Return the [X, Y] coordinate for the center point of the cell that contains the specified text.  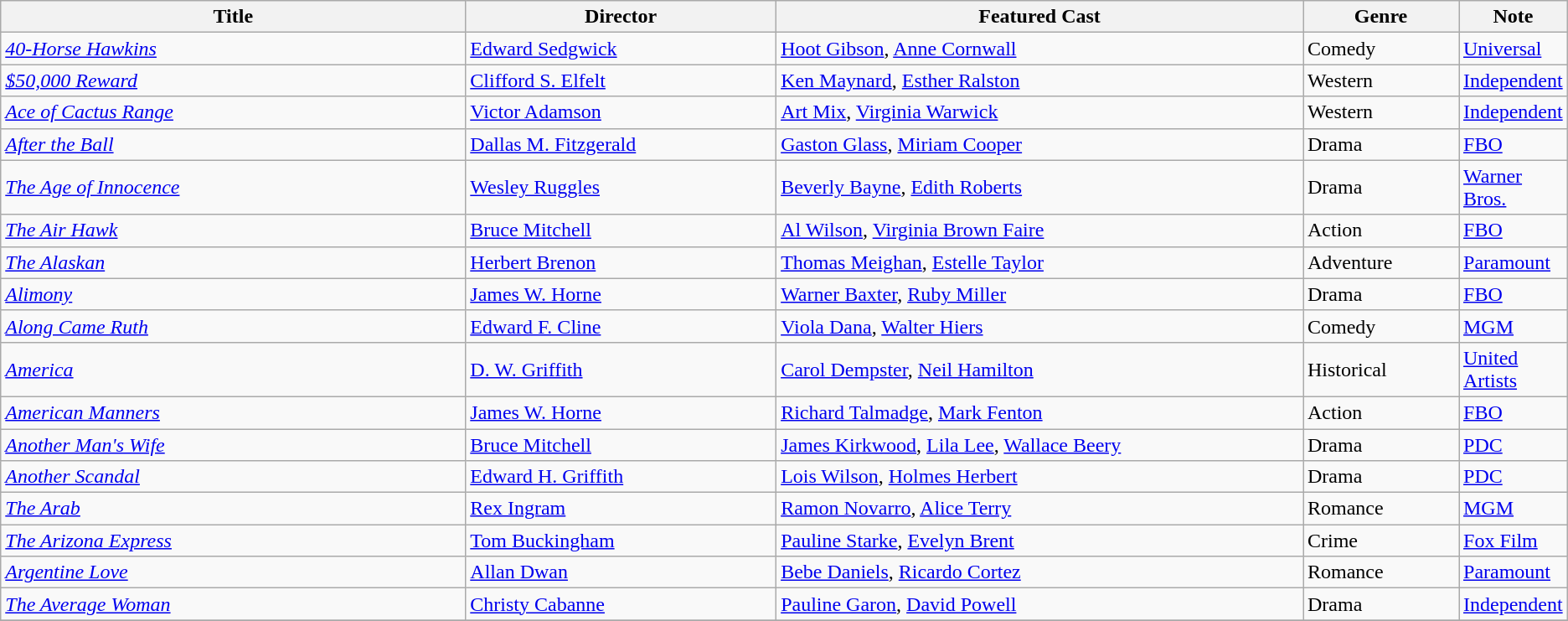
Ace of Cactus Range [233, 112]
Historical [1381, 369]
Rex Ingram [622, 509]
40-Horse Hawkins [233, 49]
Art Mix, Virginia Warwick [1040, 112]
Thomas Meighan, Estelle Taylor [1040, 262]
Pauline Garon, David Powell [1040, 604]
Carol Dempster, Neil Hamilton [1040, 369]
The Arab [233, 509]
Title [233, 17]
Edward Sedgwick [622, 49]
Al Wilson, Virginia Brown Faire [1040, 230]
Viola Dana, Walter Hiers [1040, 326]
Note [1514, 17]
Lois Wilson, Holmes Herbert [1040, 477]
The Air Hawk [233, 230]
Along Came Ruth [233, 326]
After the Ball [233, 144]
United Artists [1514, 369]
Christy Cabanne [622, 604]
Bebe Daniels, Ricardo Cortez [1040, 572]
The Average Woman [233, 604]
Crime [1381, 541]
America [233, 369]
Fox Film [1514, 541]
The Age of Innocence [233, 188]
Featured Cast [1040, 17]
Clifford S. Elfelt [622, 80]
Adventure [1381, 262]
The Alaskan [233, 262]
Another Man's Wife [233, 445]
Warner Baxter, Ruby Miller [1040, 294]
Director [622, 17]
$50,000 Reward [233, 80]
D. W. Griffith [622, 369]
Edward F. Cline [622, 326]
Warner Bros. [1514, 188]
Genre [1381, 17]
Alimony [233, 294]
American Manners [233, 412]
Dallas M. Fitzgerald [622, 144]
Argentine Love [233, 572]
Ken Maynard, Esther Ralston [1040, 80]
James Kirkwood, Lila Lee, Wallace Beery [1040, 445]
Edward H. Griffith [622, 477]
Hoot Gibson, Anne Cornwall [1040, 49]
Ramon Novarro, Alice Terry [1040, 509]
Herbert Brenon [622, 262]
Allan Dwan [622, 572]
Pauline Starke, Evelyn Brent [1040, 541]
Wesley Ruggles [622, 188]
Richard Talmadge, Mark Fenton [1040, 412]
Beverly Bayne, Edith Roberts [1040, 188]
Gaston Glass, Miriam Cooper [1040, 144]
Another Scandal [233, 477]
Tom Buckingham [622, 541]
Universal [1514, 49]
The Arizona Express [233, 541]
Victor Adamson [622, 112]
